For the text-containing cell, return its midpoint in (X, Y) coordinate format. 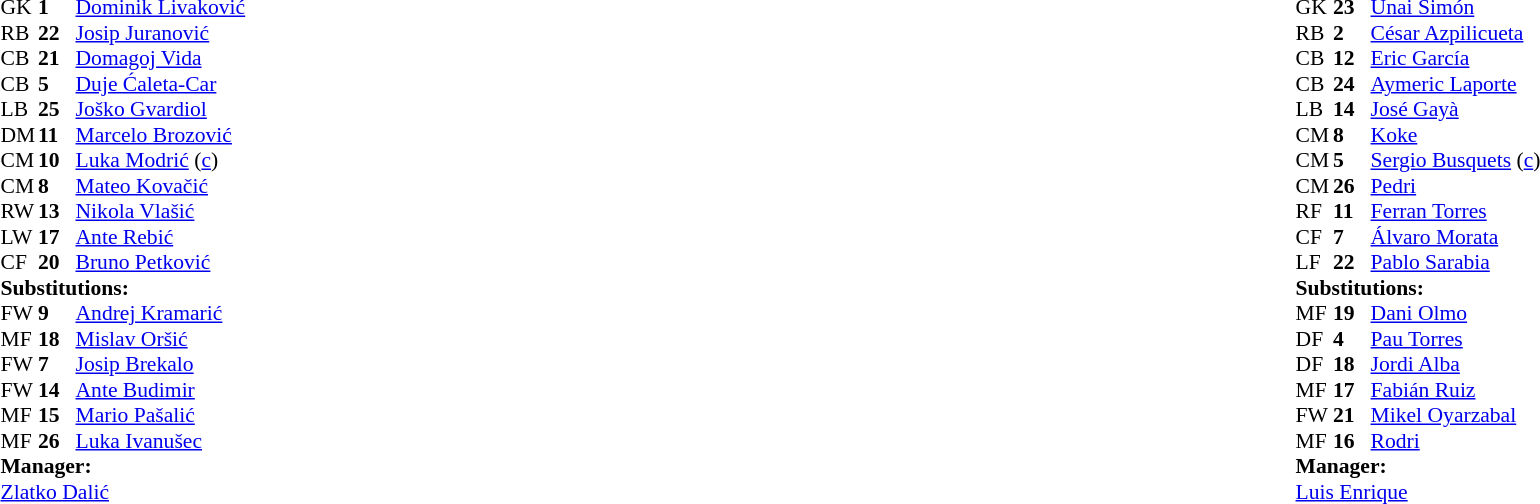
2 (1352, 33)
24 (1352, 84)
10 (57, 161)
DM (19, 135)
20 (57, 263)
Mislav Oršić (161, 339)
Luka Ivanušec (161, 441)
Luka Modrić (c) (161, 161)
LW (19, 237)
Andrej Kramarić (161, 313)
4 (1352, 339)
Manager: (122, 467)
Duje Ćaleta-Car (161, 84)
Mateo Kovačić (161, 186)
Bruno Petković (161, 263)
15 (57, 415)
Domagoj Vida (161, 59)
19 (1352, 313)
Substitutions: (122, 288)
12 (1352, 59)
Ante Budimir (161, 390)
13 (57, 211)
16 (1352, 441)
Mario Pašalić (161, 415)
Marcelo Brozović (161, 135)
Nikola Vlašić (161, 211)
Ante Rebić (161, 237)
25 (57, 109)
RW (19, 211)
9 (57, 313)
Joško Gvardiol (161, 109)
RF (1315, 211)
LF (1315, 263)
Josip Juranović (161, 33)
Josip Brekalo (161, 365)
